Find where the given text appears and provide that cell's center as [X, Y] coordinate. 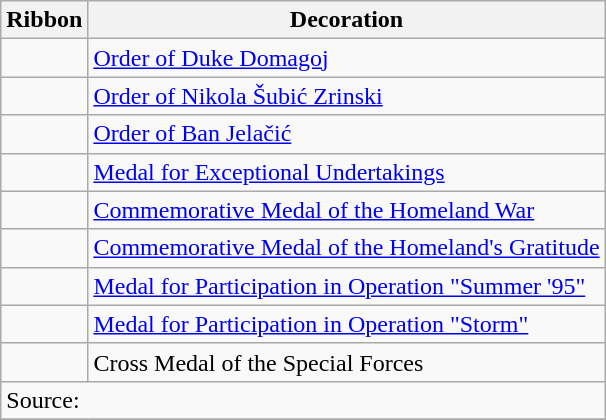
Order of Ban Jelačić [346, 134]
Source: [303, 400]
Medal for Exceptional Undertakings [346, 172]
Commemorative Medal of the Homeland's Gratitude [346, 248]
Medal for Participation in Operation "Summer '95" [346, 286]
Ribbon [44, 20]
Decoration [346, 20]
Medal for Participation in Operation "Storm" [346, 324]
Order of Nikola Šubić Zrinski [346, 96]
Commemorative Medal of the Homeland War [346, 210]
Order of Duke Domagoj [346, 58]
Cross Medal of the Special Forces [346, 362]
